Return the (x, y) coordinate for the center point of the cell that contains the specified text.  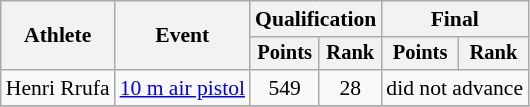
Henri Rrufa (58, 88)
Final (454, 19)
28 (350, 88)
did not advance (454, 88)
Event (182, 36)
Athlete (58, 36)
10 m air pistol (182, 88)
Qualification (316, 19)
549 (284, 88)
